For the text-containing cell, return its midpoint in (X, Y) coordinate format. 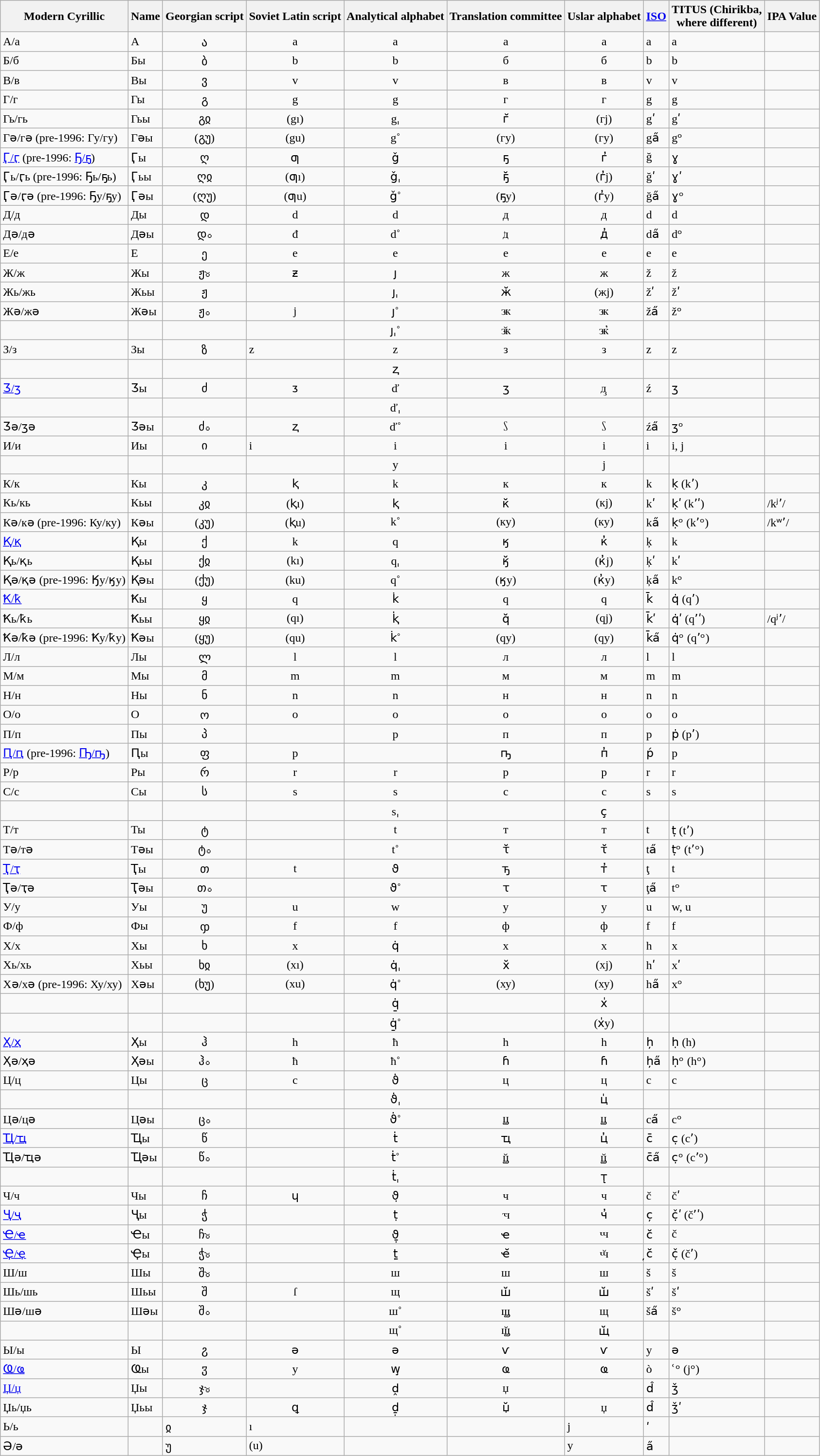
ķʹ (656, 560)
к̆ (506, 503)
ḥᵒ (hᵒ) (717, 1061)
ca̋ (656, 1119)
ğʹ (656, 177)
ფ (204, 753)
Ч/ч (64, 1196)
TITUS (Chirikba,where different) (717, 17)
Гәы (145, 138)
Ҭы (145, 869)
Вы (145, 80)
Дә/дә (64, 234)
ſ (295, 1292)
Зы (145, 350)
ϑ̣ (396, 1196)
დ (204, 215)
х̍ (604, 1003)
c̦ (656, 1215)
t˚ (396, 849)
Ҟь/ҟь (64, 618)
Пы (145, 734)
c̣ᵒ (cʼᵒ) (717, 1157)
Хәы (145, 984)
̦c̆ (656, 1254)
მ (204, 676)
Хь/хь (64, 965)
w, u (717, 907)
ǧ˚ (396, 196)
ლ (204, 657)
Soviet Latin script (295, 17)
ϑ̇ˌ (396, 1099)
(xı) (295, 965)
ꚋ (506, 869)
О (145, 715)
Чы (145, 1196)
Б/б (64, 61)
ṕ (656, 753)
ჩჾ (204, 1234)
(qu) (295, 638)
(кj) (604, 503)
Р/р (64, 773)
Ӷ/ӷ (pre-1996: Ҕ/ҕ) (64, 157)
ც (204, 1080)
ȷˌ (396, 292)
Ҟә/ҟә (pre-1996: Ҟу/ҟу) (64, 638)
ǯʹ (717, 1407)
Ҿы (145, 1254)
Ҵы (145, 1138)
k̄ (656, 599)
ďˌ (396, 408)
ha̋ (656, 984)
ʒᵒ (717, 427)
Ӡә/ӡә (64, 427)
Ԥ/ԥ (pre-1996: Ҧ/ҧ) (64, 753)
ȷ (396, 273)
Кь/кь (64, 503)
Ф/ф (64, 926)
šᵒ (717, 1311)
ṭᵒ (tʼᵒ) (717, 849)
კჲ (204, 503)
(гj) (604, 119)
Қь/қь (64, 560)
(ღუ) (204, 196)
c̄a̋ (656, 1157)
შ (204, 1292)
ҕ̆ (506, 177)
Ҳы (145, 1042)
a̋ (656, 1446)
Translation committee (506, 17)
თჿ (204, 888)
(ƣı) (295, 177)
(х̍у) (604, 1023)
ҕ (506, 157)
q̆ (506, 618)
q̇ᵒ (qʼᵒ) (717, 638)
И/и (64, 446)
Қ/қ (64, 541)
ϑ̇ (396, 1080)
ò (656, 1369)
ო (204, 715)
(ku) (295, 580)
ჰჿ (204, 1061)
ɣʹ (717, 177)
ϑ˚ (396, 888)
к̓ (604, 541)
Uslar alphabet (604, 17)
Тә/тә (64, 849)
Хә/хә (pre-1996: Ху/ху) (64, 984)
ღჲ (204, 177)
Шь/шь (64, 1292)
Е (145, 253)
г̓ (604, 157)
w (396, 907)
ISO (656, 17)
ȷˌ˚ (396, 330)
ч̓ (604, 1215)
ǧˌ (396, 177)
Ды (145, 215)
ď˚ (396, 427)
Ӡәы (145, 427)
ჷ (204, 1350)
ƣ (295, 157)
ა (204, 42)
п̓ (604, 753)
д̓ (604, 234)
ħ˚ (396, 1061)
џ̆ (506, 1407)
qˌ (396, 560)
c̣ (cʼ) (717, 1138)
ჟ (204, 292)
(gı) (295, 119)
ʿᵒ (jᵒ) (717, 1369)
/kʲʼ/ (792, 503)
ე (204, 253)
Џ/џ (64, 1388)
ꚅ̓ (604, 330)
щ˚ (396, 1330)
tᵒ (717, 888)
k̇˚ (396, 638)
Шы (145, 1273)
პ (204, 734)
ძ (204, 388)
Жьы (145, 292)
ḳ (kʼ) (717, 484)
Ӷәы (145, 196)
ꚓ (506, 1215)
ҧ (506, 753)
Л/л (64, 657)
З/з (64, 350)
ҽ (506, 1234)
ϑ̇˚ (396, 1119)
(ⱪu) (295, 522)
Т/т (64, 830)
Georgian script (204, 17)
(qj) (604, 618)
ṗ (pʼ) (717, 734)
ţa̋ (656, 888)
/kʷʼ/ (792, 522)
т̓ (604, 869)
Кә/кә (pre-1996: Ку/ку) (64, 522)
(ქუ) (204, 580)
(ƣu) (295, 196)
d˚ (396, 234)
ბ (204, 61)
ს (204, 791)
ӄ (506, 541)
Қә/қә (pre-1996: Ӄу/ӄу) (64, 580)
Фы (145, 926)
Ты (145, 830)
Ҟәы (145, 638)
ša̋ (656, 1311)
Гьы (145, 119)
ǯ (717, 1388)
ყ (204, 599)
ṫ (396, 1138)
c̄ (656, 1138)
k̇ (396, 599)
ვ (204, 80)
Name (145, 17)
Қәы (145, 580)
ȷ˚ (396, 311)
ꚁ (506, 234)
Ц/ц (64, 1080)
(qı) (295, 618)
У/у (64, 907)
Кәы (145, 522)
hʹ (656, 965)
К/к (64, 484)
ꚇ (604, 1234)
Ж/ж (64, 273)
Е/е (64, 253)
xʹ (717, 965)
Ҭәы (145, 888)
ӂ (506, 292)
(г̓j) (604, 177)
g˚ (396, 138)
gᵒ (717, 138)
žᵒ (717, 311)
Х/х (64, 946)
წ (204, 1138)
Analytical alphabet (396, 17)
sˌ (396, 811)
Џы (145, 1388)
ź (656, 388)
Қьы (145, 560)
(u) (295, 1446)
Ҽы (145, 1234)
Ны (145, 695)
ყჲ (204, 618)
ϑ̱̣ (396, 1234)
čʹ (717, 1196)
ტჿ (204, 849)
რ (204, 773)
ţ (656, 869)
xᵒ (717, 984)
q̇ (396, 946)
ქ (204, 541)
Жә/жә (64, 311)
ӡ (506, 388)
Ҟ/ҟ (64, 599)
ხჲ (204, 965)
č̣ (čʼ) (717, 1254)
ʒ (717, 388)
ჭ (204, 1215)
Ы (145, 1350)
ϑ (396, 869)
щ̆ (604, 1330)
ka̋ (656, 522)
П/п (64, 734)
ḥ (h) (717, 1042)
Ҩы (145, 1369)
ц̓ (604, 1138)
ḓ (396, 1388)
ṭ (tʼ) (717, 830)
ğ (656, 157)
ḳᵒ (kʼᵒ) (717, 522)
(к̓у) (604, 580)
Џь/џь (64, 1407)
Цы (145, 1080)
ꝗ (295, 1407)
ჯ (204, 1407)
Бы (145, 61)
ҵ (506, 1138)
(ҕу) (506, 196)
х̆ (506, 965)
ğa̋ (656, 196)
ჲ (204, 1427)
Ҟы (145, 599)
ža̋ (656, 311)
Ш/ш (64, 1273)
Уы (145, 907)
შჿ (204, 1311)
Лы (145, 657)
ҫ (604, 811)
q˚ (396, 580)
Ҵә/ҵә (64, 1157)
Ры (145, 773)
Г/г (64, 99)
ṭ (396, 1215)
Ӷь/ӷь (pre-1996: Ҕь/ҕь) (64, 177)
Иы (145, 446)
Ҟьы (145, 618)
ķa̋ (656, 580)
Кьы (145, 503)
Тәы (145, 849)
Ҽ/ҽ (64, 1234)
Ҳәы (145, 1061)
შჾ (204, 1273)
ꚉ (604, 388)
ɥ (295, 1196)
ṫˌ (396, 1176)
Ӡы (145, 388)
ზ (204, 350)
ꚗ (506, 1311)
ı (295, 1427)
(ხუ) (204, 984)
ხ (204, 946)
Хьы (145, 965)
IPA Value (792, 17)
ჳ (204, 1369)
Шьы (145, 1292)
ქჲ (204, 560)
Кы (145, 484)
q̇ (qʼ) (717, 599)
ⱪ̇ (396, 618)
q̇ˌ (396, 965)
ი (204, 446)
Сы (145, 791)
(жj) (604, 292)
č̣ʹ (čʼʹ) (717, 1215)
đ (295, 234)
Цәы (145, 1119)
ķ (656, 541)
т̨ (604, 1176)
ш˚ (396, 1311)
ӄ̆ (506, 560)
k˚ (396, 522)
გ (204, 99)
Д/д (64, 215)
ჯჾ (204, 1388)
(კუ) (204, 522)
О/о (64, 715)
ჟჿ (204, 311)
Жы (145, 273)
ʹ (656, 1427)
(ӄу) (506, 580)
Хы (145, 946)
k̄a̋ (656, 638)
ჩ (204, 1196)
źa̋ (656, 427)
დჿ (204, 234)
Цә/цә (64, 1119)
Ӷьы (145, 177)
А/а (64, 42)
cᵒ (717, 1119)
ṫ˚ (396, 1157)
ta̋ (656, 849)
В/в (64, 80)
თ (204, 869)
Ӷә/ӷә (pre-1996: Ҕу/ҕу) (64, 196)
Ҷы (145, 1215)
ტ (204, 830)
q̇˚ (396, 984)
კ (204, 484)
h̦a̋ (656, 1061)
ჭჾ (204, 1254)
(к̓j) (604, 560)
ꚇ̆ (604, 1254)
Н/н (64, 695)
წჿ (204, 1157)
Ҭә/ҭә (64, 888)
გჲ (204, 119)
Шәы (145, 1311)
Гә/гә (pre-1996: Гу/гу) (64, 138)
ნ (204, 695)
ǧ (396, 157)
Дәы (145, 234)
(ⱪı) (295, 503)
ძჿ (204, 427)
Ә/ә (64, 1446)
ꚅ̆ (506, 330)
(gu) (295, 138)
(xu) (295, 984)
А (145, 42)
Ҿ/ҿ (64, 1254)
ҽ̆ (506, 1254)
Шә/шә (64, 1311)
kᵒ (717, 580)
ṯ̣ (396, 1254)
ɣᵒ (717, 196)
ц̍ (604, 1099)
k̄ʹ (656, 618)
ღ (204, 157)
ꚗ̆ (506, 1330)
ƶ (295, 273)
ჟჾ (204, 273)
Мы (145, 676)
Қы (145, 541)
(хj) (604, 965)
(kı) (295, 560)
q̱̇ (396, 1003)
Ӡ/ӡ (64, 388)
Ҭ/ҭ (64, 869)
q̱̇˚ (396, 1023)
Ы/ы (64, 1350)
Ҳ/ҳ (64, 1042)
i, j (717, 446)
г̆ (506, 119)
Ԥы (145, 753)
/qʲʼ/ (792, 618)
ď (396, 388)
(გუ) (204, 138)
ga̋ (656, 138)
Жәы (145, 311)
Жь/жь (64, 292)
dᵒ (717, 234)
ḳʹ (kʼʹ) (717, 503)
С/с (64, 791)
М/м (64, 676)
ცჿ (204, 1119)
Ҵәы (145, 1157)
da̋ (656, 234)
Гы (145, 99)
q̇ʹ (qʼʹ) (717, 618)
Гь/гь (64, 119)
Ҵ/ҵ (64, 1138)
c̆ (656, 1234)
ᴣ (295, 388)
Ҩ/ҩ (64, 1369)
Ь/ь (64, 1427)
h̦ (656, 1042)
ჶ (204, 926)
Modern Cyrillic (64, 17)
Џьы (145, 1407)
gˌ (396, 119)
(г̓у) (604, 196)
Ҷ/ҷ (64, 1215)
Ҳә/ҳә (64, 1061)
ḏ̣ (396, 1407)
(ყუ) (204, 638)
w̧ (396, 1369)
ჰ (204, 1042)
ɣ (717, 157)
Ӷы (145, 157)
